Search for the cell housing the specified text and yield its (x, y) center coordinate. 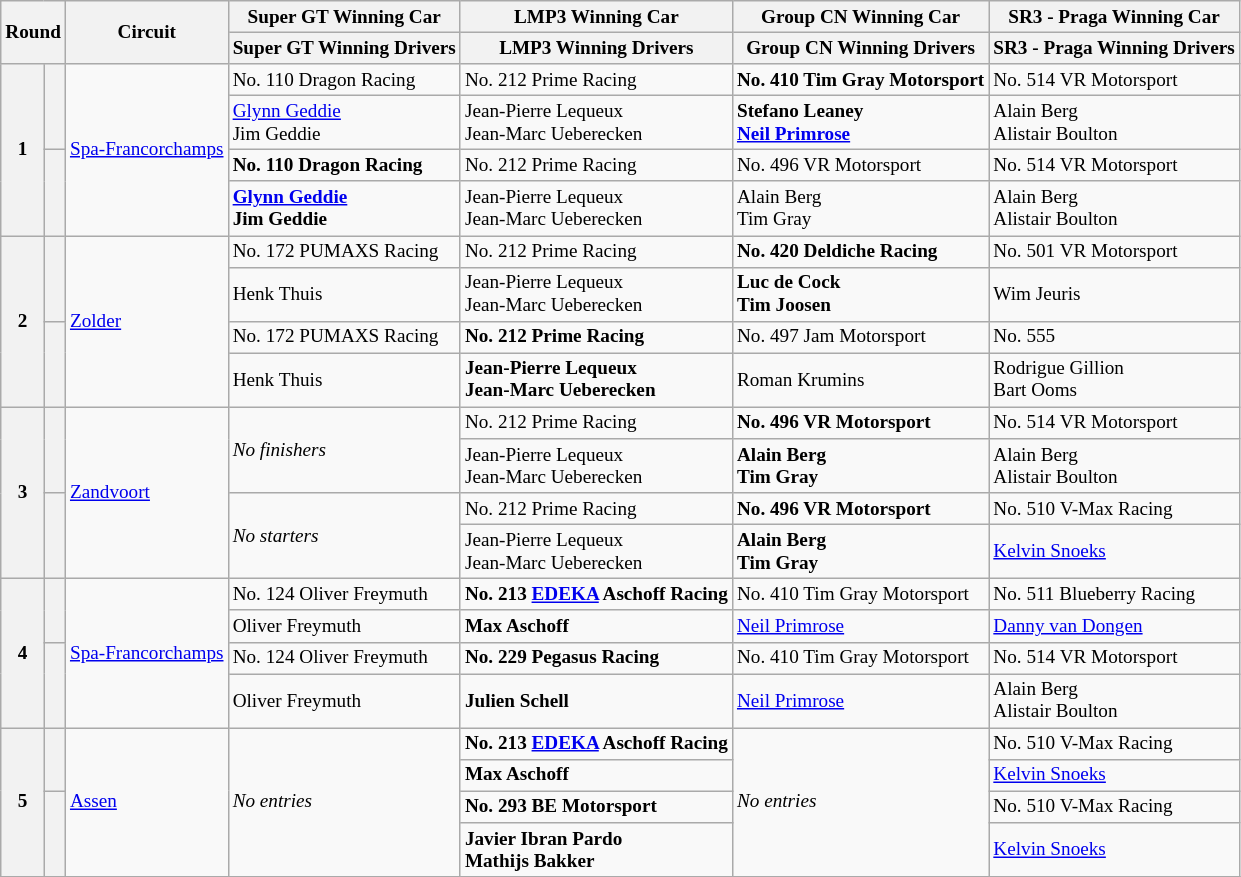
Group CN Winning Drivers (860, 48)
Roman Krumins (860, 380)
Assen (146, 802)
No. 229 Pegasus Racing (596, 658)
Rodrigue Gillion Bart Ooms (1114, 380)
Julien Schell (596, 700)
2 (22, 321)
SR3 - Praga Winning Car (1114, 17)
Super GT Winning Drivers (344, 48)
Circuit (146, 32)
No. 420 Deldiche Racing (860, 251)
Round (34, 32)
No. 555 (1114, 337)
Stefano Leaney Neil Primrose (860, 122)
Danny van Dongen (1114, 626)
Zolder (146, 321)
No finishers (344, 450)
No starters (344, 536)
Javier Ibran Pardo Mathijs Bakker (596, 849)
5 (22, 802)
Wim Jeuris (1114, 294)
Zandvoort (146, 493)
SR3 - Praga Winning Drivers (1114, 48)
4 (22, 654)
Group CN Winning Car (860, 17)
Luc de Cock Tim Joosen (860, 294)
No. 293 BE Motorsport (596, 807)
No. 511 Blueberry Racing (1114, 595)
LMP3 Winning Car (596, 17)
No. 497 Jam Motorsport (860, 337)
1 (22, 150)
3 (22, 493)
LMP3 Winning Drivers (596, 48)
Super GT Winning Car (344, 17)
No. 501 VR Motorsport (1114, 251)
